Extract the [X, Y] coordinate from the center of the cell holding the provided text.  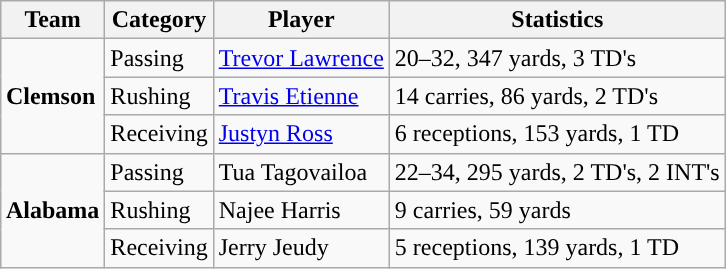
Tua Tagovailoa [301, 172]
9 carries, 59 yards [557, 210]
Justyn Ross [301, 134]
Player [301, 20]
Travis Etienne [301, 96]
22–34, 295 yards, 2 TD's, 2 INT's [557, 172]
Alabama [52, 210]
6 receptions, 153 yards, 1 TD [557, 134]
Jerry Jeudy [301, 248]
14 carries, 86 yards, 2 TD's [557, 96]
20–32, 347 yards, 3 TD's [557, 58]
Najee Harris [301, 210]
Trevor Lawrence [301, 58]
Statistics [557, 20]
Clemson [52, 96]
Category [159, 20]
Team [52, 20]
5 receptions, 139 yards, 1 TD [557, 248]
